Extract the [x, y] coordinate from the center of the cell holding the provided text.  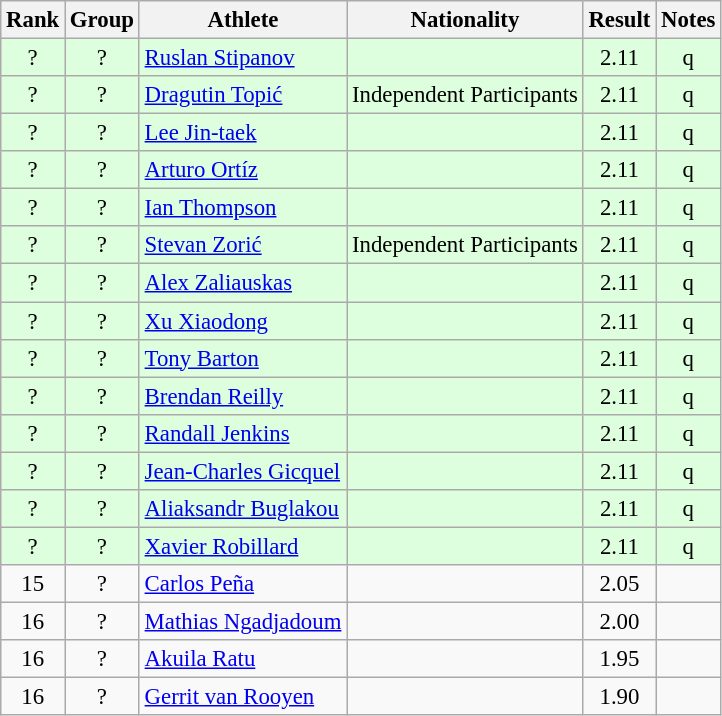
Xu Xiaodong [242, 321]
Notes [688, 20]
Arturo Ortíz [242, 170]
15 [33, 584]
Nationality [465, 20]
Result [620, 20]
1.95 [620, 659]
Dragutin Topić [242, 95]
Akuila Ratu [242, 659]
Group [102, 20]
2.00 [620, 621]
Aliaksandr Buglakou [242, 509]
Rank [33, 20]
Ian Thompson [242, 208]
Gerrit van Rooyen [242, 697]
Stevan Zorić [242, 245]
Ruslan Stipanov [242, 58]
Mathias Ngadjadoum [242, 621]
Xavier Robillard [242, 546]
Athlete [242, 20]
Alex Zaliauskas [242, 283]
Lee Jin-taek [242, 133]
Jean-Charles Gicquel [242, 471]
2.05 [620, 584]
Randall Jenkins [242, 433]
Brendan Reilly [242, 396]
Tony Barton [242, 358]
1.90 [620, 697]
Carlos Peña [242, 584]
